Capture the cell that displays the provided text and extract its (X, Y) central coordinate. 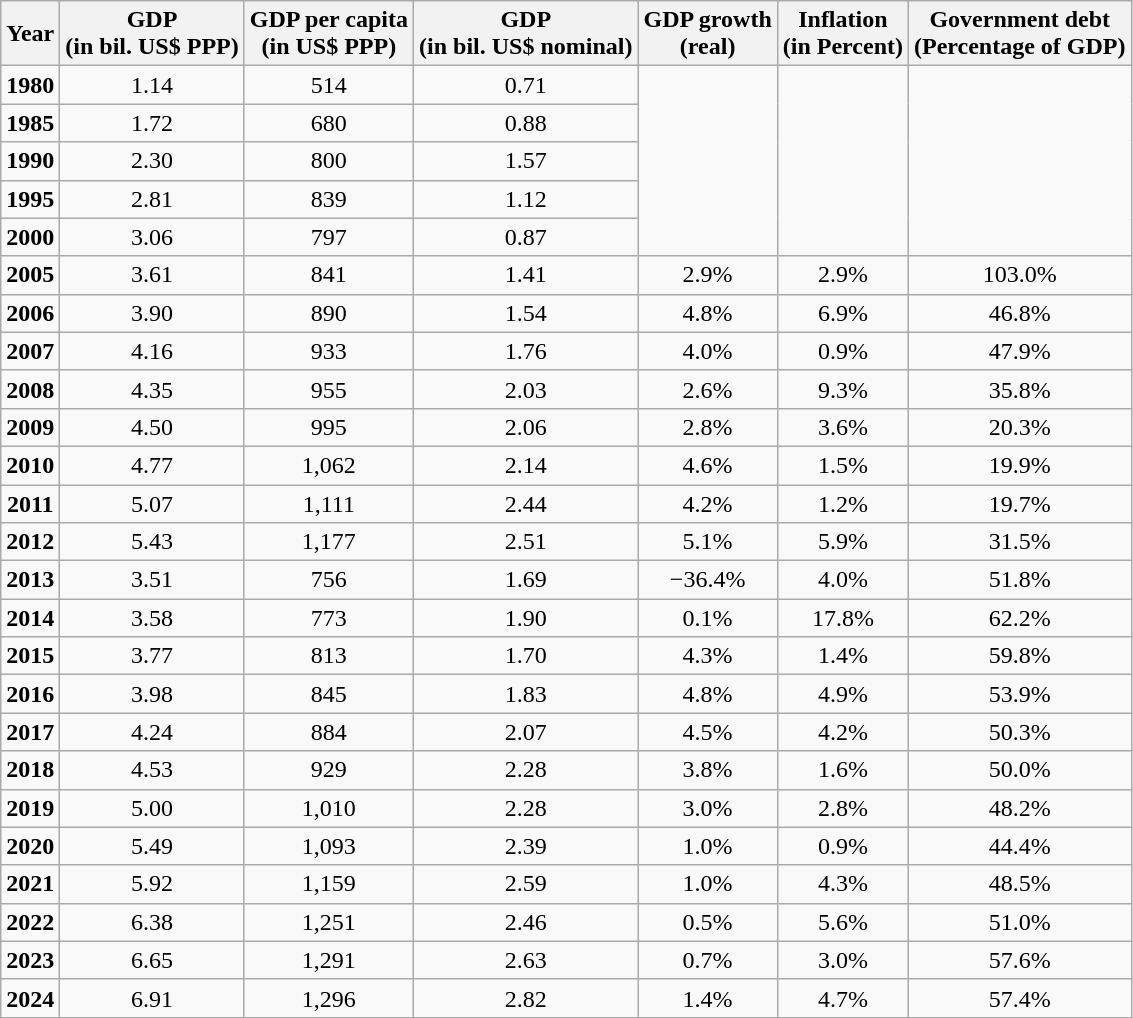
50.3% (1020, 732)
933 (328, 351)
19.9% (1020, 465)
1.83 (526, 694)
1.57 (526, 161)
884 (328, 732)
2017 (30, 732)
1,296 (328, 998)
44.4% (1020, 846)
35.8% (1020, 389)
0.88 (526, 123)
62.2% (1020, 618)
Inflation(in Percent) (842, 34)
2016 (30, 694)
GDP growth(real) (708, 34)
680 (328, 123)
839 (328, 199)
845 (328, 694)
2.07 (526, 732)
2.06 (526, 427)
2014 (30, 618)
1.2% (842, 503)
2.03 (526, 389)
2021 (30, 884)
1.70 (526, 656)
5.6% (842, 922)
2.82 (526, 998)
2019 (30, 808)
929 (328, 770)
4.35 (152, 389)
3.58 (152, 618)
57.4% (1020, 998)
1.72 (152, 123)
3.77 (152, 656)
Government debt(Percentage of GDP) (1020, 34)
2.81 (152, 199)
31.5% (1020, 542)
2013 (30, 580)
3.61 (152, 275)
1,093 (328, 846)
9.3% (842, 389)
2.6% (708, 389)
2018 (30, 770)
1.41 (526, 275)
1.69 (526, 580)
1980 (30, 85)
2.30 (152, 161)
2.44 (526, 503)
1.54 (526, 313)
2005 (30, 275)
2.51 (526, 542)
2.14 (526, 465)
955 (328, 389)
5.49 (152, 846)
6.65 (152, 960)
4.53 (152, 770)
4.6% (708, 465)
2.63 (526, 960)
2022 (30, 922)
1,291 (328, 960)
890 (328, 313)
514 (328, 85)
2.46 (526, 922)
5.00 (152, 808)
0.71 (526, 85)
3.51 (152, 580)
1985 (30, 123)
1990 (30, 161)
48.5% (1020, 884)
3.90 (152, 313)
2011 (30, 503)
19.7% (1020, 503)
800 (328, 161)
1.6% (842, 770)
4.50 (152, 427)
1,010 (328, 808)
103.0% (1020, 275)
4.24 (152, 732)
17.8% (842, 618)
0.87 (526, 237)
0.5% (708, 922)
46.8% (1020, 313)
2024 (30, 998)
2020 (30, 846)
51.8% (1020, 580)
841 (328, 275)
2.59 (526, 884)
4.77 (152, 465)
53.9% (1020, 694)
1.5% (842, 465)
1,177 (328, 542)
3.06 (152, 237)
4.7% (842, 998)
797 (328, 237)
5.92 (152, 884)
6.9% (842, 313)
4.16 (152, 351)
1.90 (526, 618)
2009 (30, 427)
3.98 (152, 694)
GDP(in bil. US$ PPP) (152, 34)
−36.4% (708, 580)
1.12 (526, 199)
0.1% (708, 618)
2010 (30, 465)
2007 (30, 351)
2012 (30, 542)
2008 (30, 389)
1995 (30, 199)
GDP(in bil. US$ nominal) (526, 34)
813 (328, 656)
1,159 (328, 884)
47.9% (1020, 351)
4.5% (708, 732)
2023 (30, 960)
995 (328, 427)
48.2% (1020, 808)
51.0% (1020, 922)
2.39 (526, 846)
773 (328, 618)
59.8% (1020, 656)
Year (30, 34)
6.38 (152, 922)
5.07 (152, 503)
5.1% (708, 542)
3.6% (842, 427)
57.6% (1020, 960)
1.76 (526, 351)
GDP per capita(in US$ PPP) (328, 34)
2015 (30, 656)
1,111 (328, 503)
1.14 (152, 85)
0.7% (708, 960)
2000 (30, 237)
5.43 (152, 542)
50.0% (1020, 770)
1,062 (328, 465)
2006 (30, 313)
20.3% (1020, 427)
5.9% (842, 542)
1,251 (328, 922)
3.8% (708, 770)
756 (328, 580)
4.9% (842, 694)
6.91 (152, 998)
